Identify which cell holds the provided text, then report its [X, Y] central coordinate. 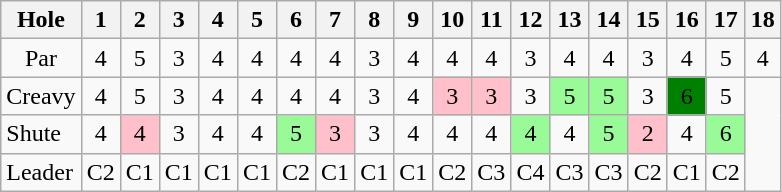
9 [414, 20]
Par [41, 58]
11 [492, 20]
17 [726, 20]
7 [336, 20]
Shute [41, 134]
14 [608, 20]
Leader [41, 172]
Hole [41, 20]
1 [100, 20]
12 [530, 20]
8 [374, 20]
Creavy [41, 96]
C4 [530, 172]
18 [762, 20]
10 [452, 20]
13 [570, 20]
15 [648, 20]
16 [686, 20]
